Provide the (x, y) coordinate of the cell's center where the given text is located.  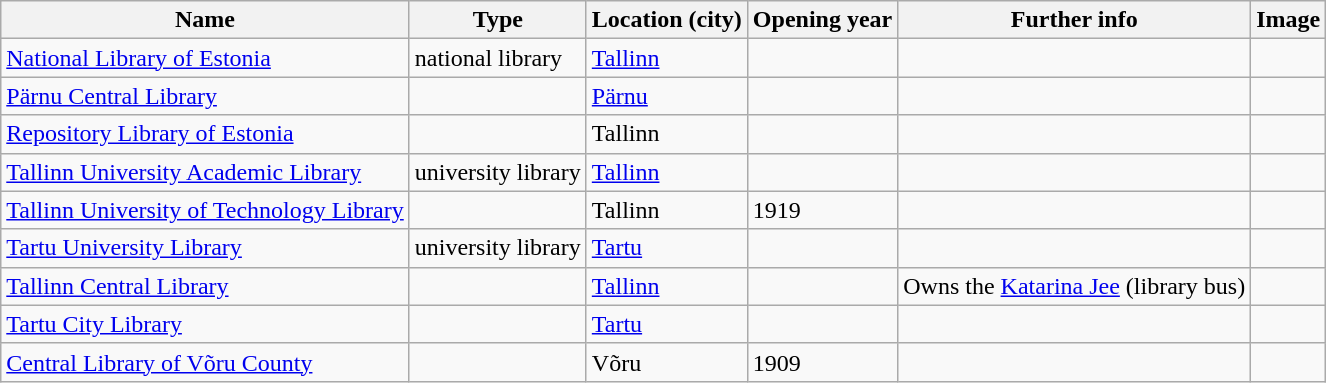
Tallinn University Academic Library (206, 172)
Tallinn Central Library (206, 286)
Repository Library of Estonia (206, 134)
Opening year (822, 20)
National Library of Estonia (206, 58)
Tartu University Library (206, 248)
Pärnu Central Library (206, 96)
national library (498, 58)
Central Library of Võru County (206, 362)
1909 (822, 362)
Further info (1074, 20)
Tallinn University of Technology Library (206, 210)
Name (206, 20)
Võru (666, 362)
1919 (822, 210)
Type (498, 20)
Owns the Katarina Jee (library bus) (1074, 286)
Pärnu (666, 96)
Location (city) (666, 20)
Tartu City Library (206, 324)
Image (1288, 20)
